Return (x, y) of the center of cell containing provided text 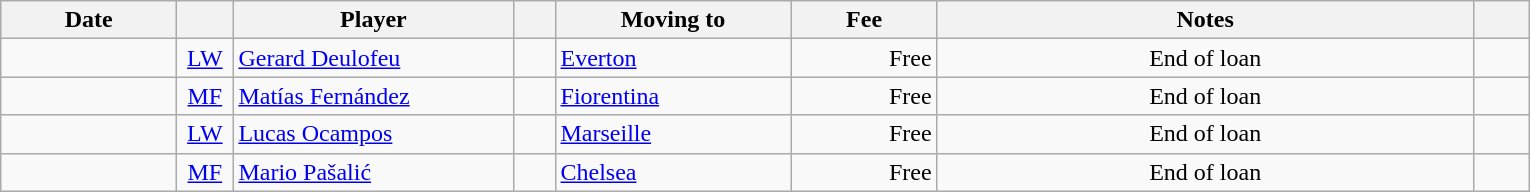
Chelsea (673, 172)
Gerard Deulofeu (374, 58)
Matías Fernández (374, 96)
Moving to (673, 20)
Fee (864, 20)
Player (374, 20)
Mario Pašalić (374, 172)
Fiorentina (673, 96)
Marseille (673, 134)
Notes (1205, 20)
Lucas Ocampos (374, 134)
Date (89, 20)
Everton (673, 58)
